Output the [X, Y] coordinate of the center of the cell containing the given text.  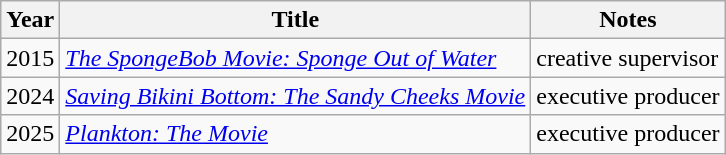
creative supervisor [628, 58]
Notes [628, 20]
2024 [30, 96]
2015 [30, 58]
The SpongeBob Movie: Sponge Out of Water [296, 58]
Title [296, 20]
2025 [30, 134]
Plankton: The Movie [296, 134]
Saving Bikini Bottom: The Sandy Cheeks Movie [296, 96]
Year [30, 20]
